Identify which cell holds the provided text, then report its [X, Y] central coordinate. 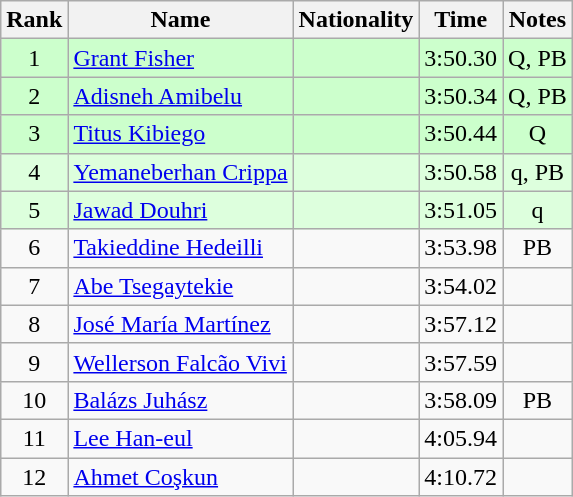
Grant Fisher [180, 58]
3:58.09 [461, 400]
Wellerson Falcão Vivi [180, 362]
3:50.30 [461, 58]
3:50.58 [461, 172]
3:53.98 [461, 248]
8 [34, 324]
10 [34, 400]
q, PB [538, 172]
6 [34, 248]
3:57.12 [461, 324]
3:57.59 [461, 362]
Nationality [356, 20]
3 [34, 134]
Rank [34, 20]
Yemaneberhan Crippa [180, 172]
Balázs Juhász [180, 400]
4:10.72 [461, 477]
Lee Han-eul [180, 438]
3:50.44 [461, 134]
3:51.05 [461, 210]
Jawad Douhri [180, 210]
4 [34, 172]
Ahmet Coşkun [180, 477]
Notes [538, 20]
Abe Tsegaytekie [180, 286]
11 [34, 438]
Time [461, 20]
Adisneh Amibelu [180, 96]
9 [34, 362]
3:54.02 [461, 286]
1 [34, 58]
Takieddine Hedeilli [180, 248]
Titus Kibiego [180, 134]
4:05.94 [461, 438]
2 [34, 96]
Q [538, 134]
7 [34, 286]
q [538, 210]
3:50.34 [461, 96]
5 [34, 210]
José María Martínez [180, 324]
12 [34, 477]
Name [180, 20]
